Find where the given text appears and provide that cell's center as (x, y) coordinate. 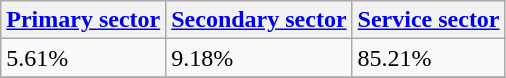
5.61% (84, 58)
Primary sector (84, 20)
85.21% (428, 58)
Service sector (428, 20)
Secondary sector (259, 20)
9.18% (259, 58)
